Output the [x, y] coordinate of the center of the cell containing the given text.  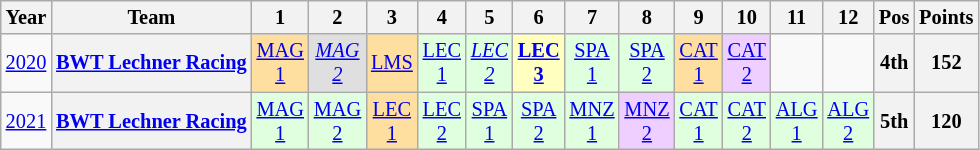
5 [490, 17]
6 [539, 17]
Points [946, 17]
Year [26, 17]
8 [646, 17]
LEC3 [539, 63]
LMS [392, 63]
5th [894, 121]
11 [797, 17]
7 [592, 17]
2020 [26, 63]
2 [338, 17]
MNZ2 [646, 121]
2021 [26, 121]
4 [442, 17]
152 [946, 63]
10 [747, 17]
12 [848, 17]
120 [946, 121]
ALG1 [797, 121]
1 [280, 17]
9 [698, 17]
ALG2 [848, 121]
Pos [894, 17]
3 [392, 17]
4th [894, 63]
MNZ1 [592, 121]
Team [151, 17]
